Locate the cell with the specified text and output its [X, Y] center coordinate. 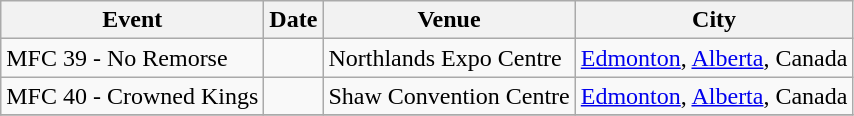
City [714, 20]
MFC 40 - Crowned Kings [132, 96]
Northlands Expo Centre [449, 58]
Event [132, 20]
Shaw Convention Centre [449, 96]
Date [294, 20]
Venue [449, 20]
MFC 39 - No Remorse [132, 58]
